Determine the (x, y) coordinate at the center of the cell enclosing the given text.  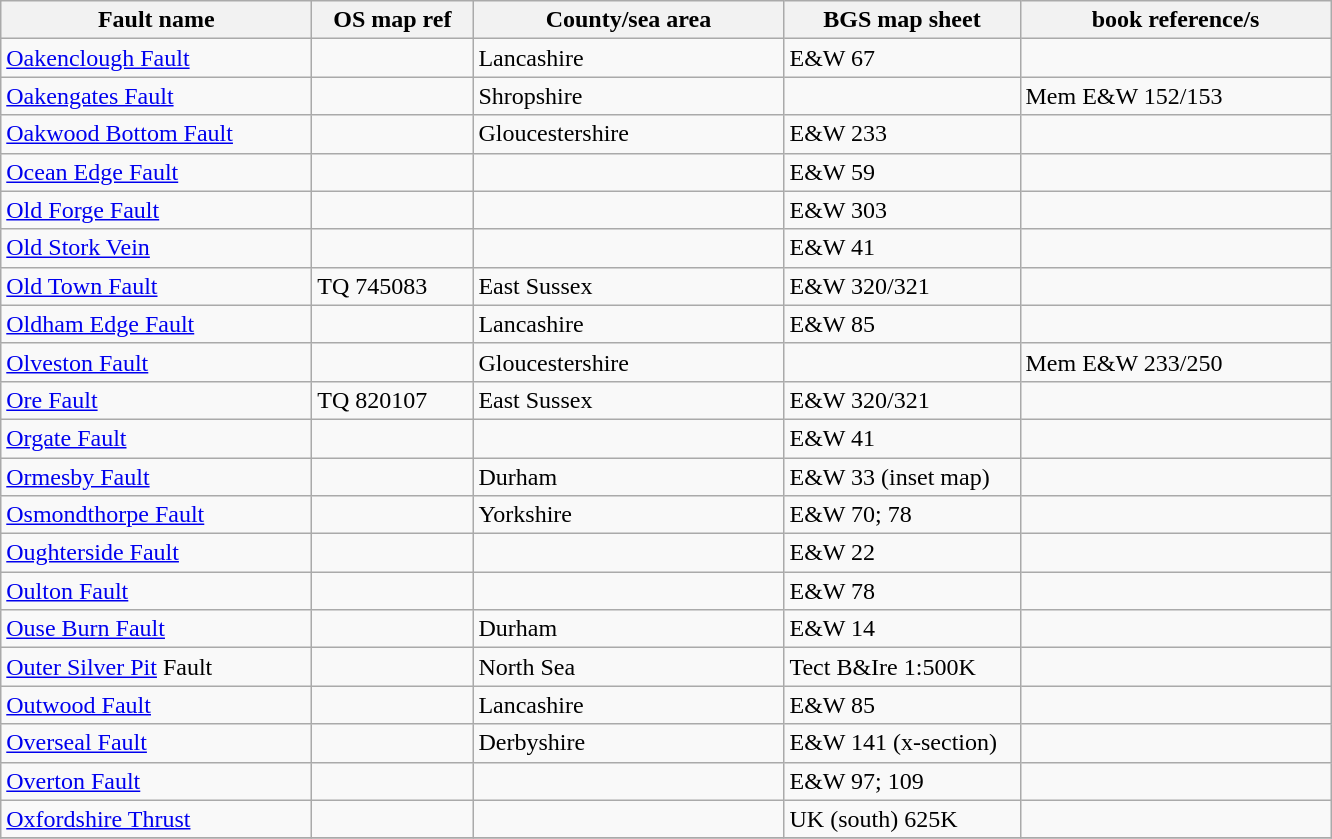
E&W 22 (902, 553)
Osmondthorpe Fault (156, 515)
Ocean Edge Fault (156, 172)
E&W 233 (902, 134)
TQ 820107 (392, 400)
E&W 303 (902, 210)
Outer Silver Pit Fault (156, 667)
Ormesby Fault (156, 477)
Mem E&W 152/153 (1176, 96)
BGS map sheet (902, 20)
E&W 33 (inset map) (902, 477)
E&W 67 (902, 58)
E&W 78 (902, 591)
Ore Fault (156, 400)
Oughterside Fault (156, 553)
book reference/s (1176, 20)
Olveston Fault (156, 362)
Oulton Fault (156, 591)
E&W 14 (902, 629)
County/sea area (628, 20)
TQ 745083 (392, 286)
Overton Fault (156, 781)
Oakwood Bottom Fault (156, 134)
Ouse Burn Fault (156, 629)
Derbyshire (628, 743)
Yorkshire (628, 515)
E&W 97; 109 (902, 781)
Outwood Fault (156, 705)
OS map ref (392, 20)
UK (south) 625K (902, 819)
Mem E&W 233/250 (1176, 362)
Oxfordshire Thrust (156, 819)
Overseal Fault (156, 743)
Old Town Fault (156, 286)
North Sea (628, 667)
Tect B&Ire 1:500K (902, 667)
Oakengates Fault (156, 96)
E&W 59 (902, 172)
Fault name (156, 20)
Shropshire (628, 96)
Old Stork Vein (156, 248)
Oldham Edge Fault (156, 324)
Oakenclough Fault (156, 58)
Old Forge Fault (156, 210)
Orgate Fault (156, 438)
E&W 141 (x-section) (902, 743)
E&W 70; 78 (902, 515)
